Search for the cell housing the specified text and yield its [X, Y] center coordinate. 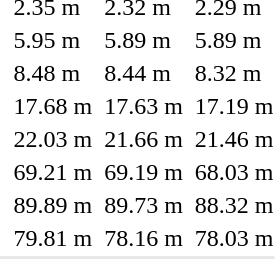
17.19 m [234, 106]
79.81 m [53, 238]
5.95 m [53, 40]
21.46 m [234, 139]
69.21 m [53, 172]
22.03 m [53, 139]
69.19 m [144, 172]
17.63 m [144, 106]
88.32 m [234, 205]
68.03 m [234, 172]
21.66 m [144, 139]
8.44 m [144, 73]
8.32 m [234, 73]
89.89 m [53, 205]
17.68 m [53, 106]
78.03 m [234, 238]
78.16 m [144, 238]
89.73 m [144, 205]
8.48 m [53, 73]
